Provide the (X, Y) coordinate of the cell's center where the given text is located.  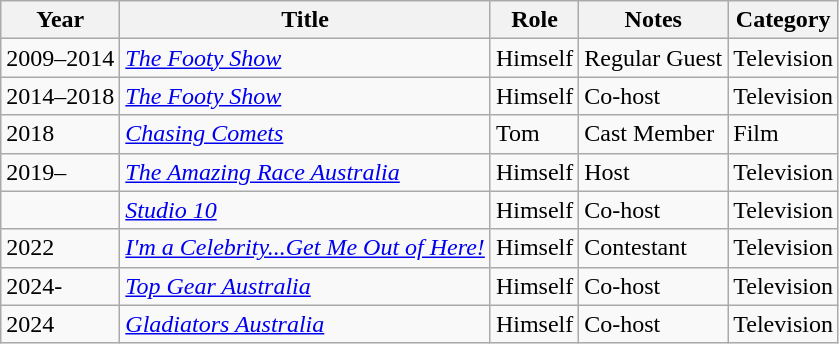
I'm a Celebrity...Get Me Out of Here! (306, 248)
2024- (60, 286)
Year (60, 20)
Tom (534, 134)
Gladiators Australia (306, 324)
The Amazing Race Australia (306, 172)
2009–2014 (60, 58)
Category (784, 20)
2014–2018 (60, 96)
Role (534, 20)
Regular Guest (654, 58)
Chasing Comets (306, 134)
Top Gear Australia (306, 286)
Title (306, 20)
2018 (60, 134)
Notes (654, 20)
2022 (60, 248)
Host (654, 172)
Studio 10 (306, 210)
Film (784, 134)
Contestant (654, 248)
Cast Member (654, 134)
2024 (60, 324)
2019– (60, 172)
